Detect which cell encompasses the target text, then output its (X, Y) center coordinate. 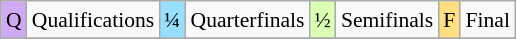
F (449, 20)
Quarterfinals (248, 20)
Q (14, 20)
¼ (172, 20)
Final (488, 20)
Qualifications (93, 20)
½ (323, 20)
Semifinals (387, 20)
